Output the [X, Y] coordinate of the center of the cell containing the given text.  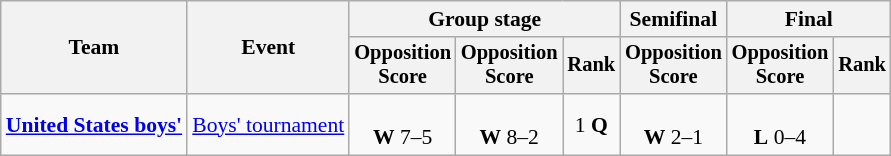
1 Q [591, 124]
Boys' tournament [268, 124]
W 8–2 [510, 124]
United States boys' [94, 124]
Group stage [484, 19]
Event [268, 48]
Final [809, 19]
W 7–5 [402, 124]
Semifinal [674, 19]
W 2–1 [674, 124]
Team [94, 48]
L 0–4 [780, 124]
